Determine the (X, Y) coordinate at the center of the cell enclosing the given text.  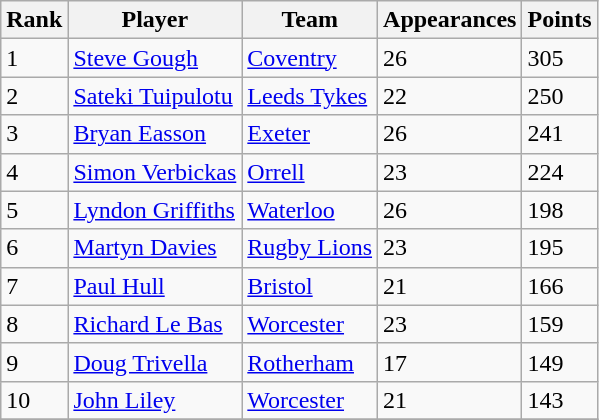
305 (560, 58)
Points (560, 20)
224 (560, 172)
Player (155, 20)
149 (560, 362)
Bryan Easson (155, 134)
198 (560, 210)
17 (450, 362)
22 (450, 96)
1 (34, 58)
Exeter (310, 134)
Simon Verbickas (155, 172)
241 (560, 134)
7 (34, 286)
6 (34, 248)
8 (34, 324)
Appearances (450, 20)
Orrell (310, 172)
195 (560, 248)
Richard Le Bas (155, 324)
3 (34, 134)
166 (560, 286)
Bristol (310, 286)
Steve Gough (155, 58)
Sateki Tuipulotu (155, 96)
Doug Trivella (155, 362)
John Liley (155, 400)
Rank (34, 20)
Rotherham (310, 362)
Leeds Tykes (310, 96)
4 (34, 172)
Team (310, 20)
143 (560, 400)
Rugby Lions (310, 248)
159 (560, 324)
Paul Hull (155, 286)
Lyndon Griffiths (155, 210)
10 (34, 400)
Waterloo (310, 210)
9 (34, 362)
2 (34, 96)
Coventry (310, 58)
Martyn Davies (155, 248)
5 (34, 210)
250 (560, 96)
